Locate the cell with the specified text and output its (X, Y) center coordinate. 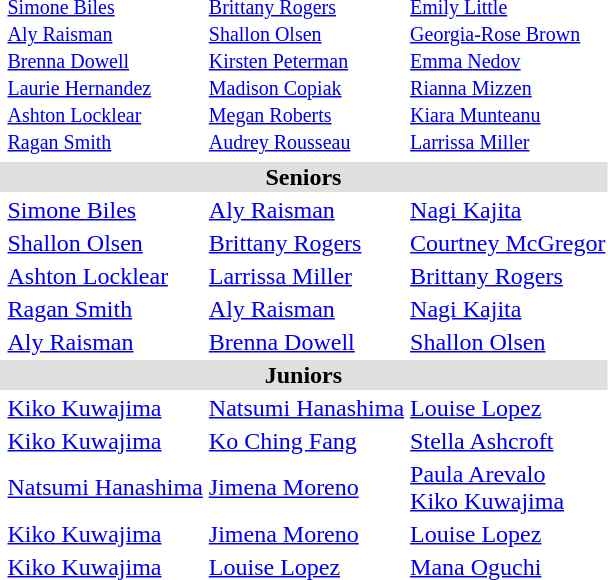
Seniors (304, 177)
Courtney McGregor (508, 243)
Ko Ching Fang (306, 441)
Ragan Smith (105, 309)
Ashton Locklear (105, 276)
Larrissa Miller (306, 276)
Brenna Dowell (306, 342)
Simone Biles (105, 210)
Juniors (304, 375)
Paula Arevalo Kiko Kuwajima (508, 488)
Stella Ashcroft (508, 441)
